Scan for the cell matching the given text and deliver its (X, Y) coordinate at center. 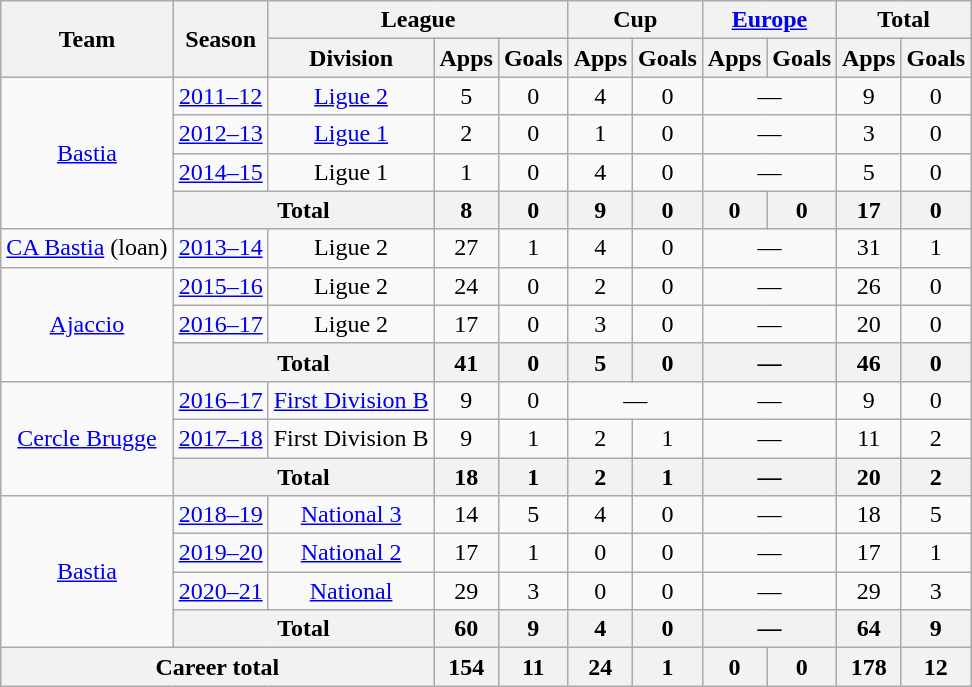
2012–13 (220, 134)
178 (869, 667)
2013–14 (220, 248)
8 (466, 210)
46 (869, 362)
64 (869, 629)
2015–16 (220, 286)
National 2 (351, 553)
31 (869, 248)
12 (936, 667)
Career total (218, 667)
Cercle Brugge (87, 438)
2011–12 (220, 96)
2014–15 (220, 172)
41 (466, 362)
Cup (635, 20)
Europe (769, 20)
CA Bastia (loan) (87, 248)
National 3 (351, 515)
Division (351, 58)
2020–21 (220, 591)
2018–19 (220, 515)
154 (466, 667)
2017–18 (220, 438)
27 (466, 248)
60 (466, 629)
Ajaccio (87, 324)
League (418, 20)
Season (220, 39)
Team (87, 39)
2019–20 (220, 553)
National (351, 591)
26 (869, 286)
14 (466, 515)
